Locate the cell with the specified text and output its (x, y) center coordinate. 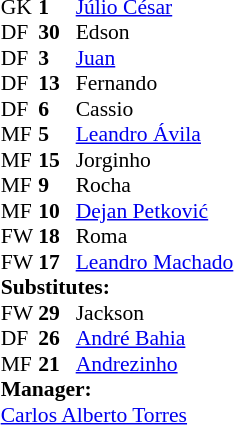
3 (57, 58)
13 (57, 83)
André Bahia (155, 339)
29 (57, 313)
6 (57, 109)
Fernando (155, 83)
Andrezinho (155, 364)
5 (57, 135)
Substitutes: (118, 287)
21 (57, 364)
Leandro Ávila (155, 135)
Cassio (155, 109)
Edson (155, 33)
Jackson (155, 313)
10 (57, 211)
Jorginho (155, 160)
Manager: (118, 389)
Juan (155, 58)
18 (57, 237)
Roma (155, 237)
17 (57, 262)
Rocha (155, 185)
9 (57, 185)
15 (57, 160)
Leandro Machado (155, 262)
26 (57, 339)
Dejan Petković (155, 211)
30 (57, 33)
